For the text-containing cell, return its midpoint in (x, y) coordinate format. 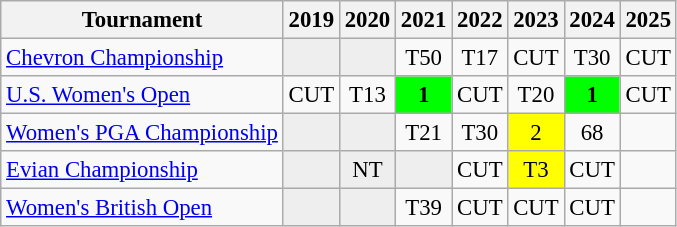
2020 (367, 20)
2021 (424, 20)
2024 (592, 20)
T50 (424, 58)
68 (592, 133)
Chevron Championship (142, 58)
T13 (367, 95)
U.S. Women's Open (142, 95)
Women's PGA Championship (142, 133)
Tournament (142, 20)
T3 (536, 170)
2025 (648, 20)
T17 (480, 58)
T21 (424, 133)
2 (536, 133)
2019 (311, 20)
T20 (536, 95)
2023 (536, 20)
Evian Championship (142, 170)
Women's British Open (142, 208)
T39 (424, 208)
NT (367, 170)
2022 (480, 20)
